For the text-containing cell, return its midpoint in (X, Y) coordinate format. 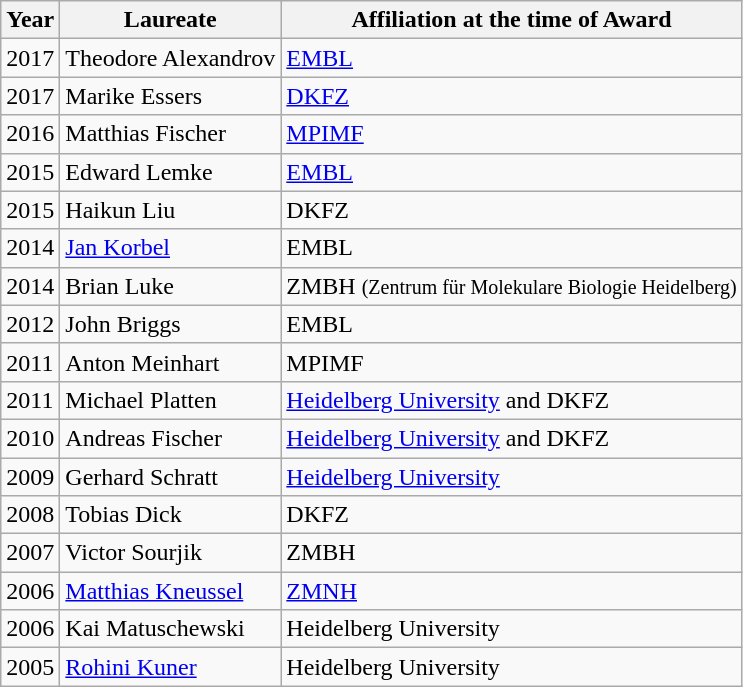
Affiliation at the time of Award (512, 20)
2008 (30, 515)
Rohini Kuner (170, 667)
Andreas Fischer (170, 438)
Kai Matuschewski (170, 629)
Marike Essers (170, 96)
Tobias Dick (170, 515)
2012 (30, 324)
Brian Luke (170, 286)
Victor Sourjik (170, 553)
2007 (30, 553)
Laureate (170, 20)
ZMBH (Zentrum für Molekulare Biologie Heidelberg) (512, 286)
Matthias Kneussel (170, 591)
John Briggs (170, 324)
Michael Platten (170, 400)
ZMBH (512, 553)
2016 (30, 134)
Gerhard Schratt (170, 477)
Haikun Liu (170, 210)
2005 (30, 667)
Year (30, 20)
2009 (30, 477)
Edward Lemke (170, 172)
ZMNH (512, 591)
Anton Meinhart (170, 362)
Matthias Fischer (170, 134)
Jan Korbel (170, 248)
Theodore Alexandrov (170, 58)
2010 (30, 438)
